Locate the cell with the specified text and output its [x, y] center coordinate. 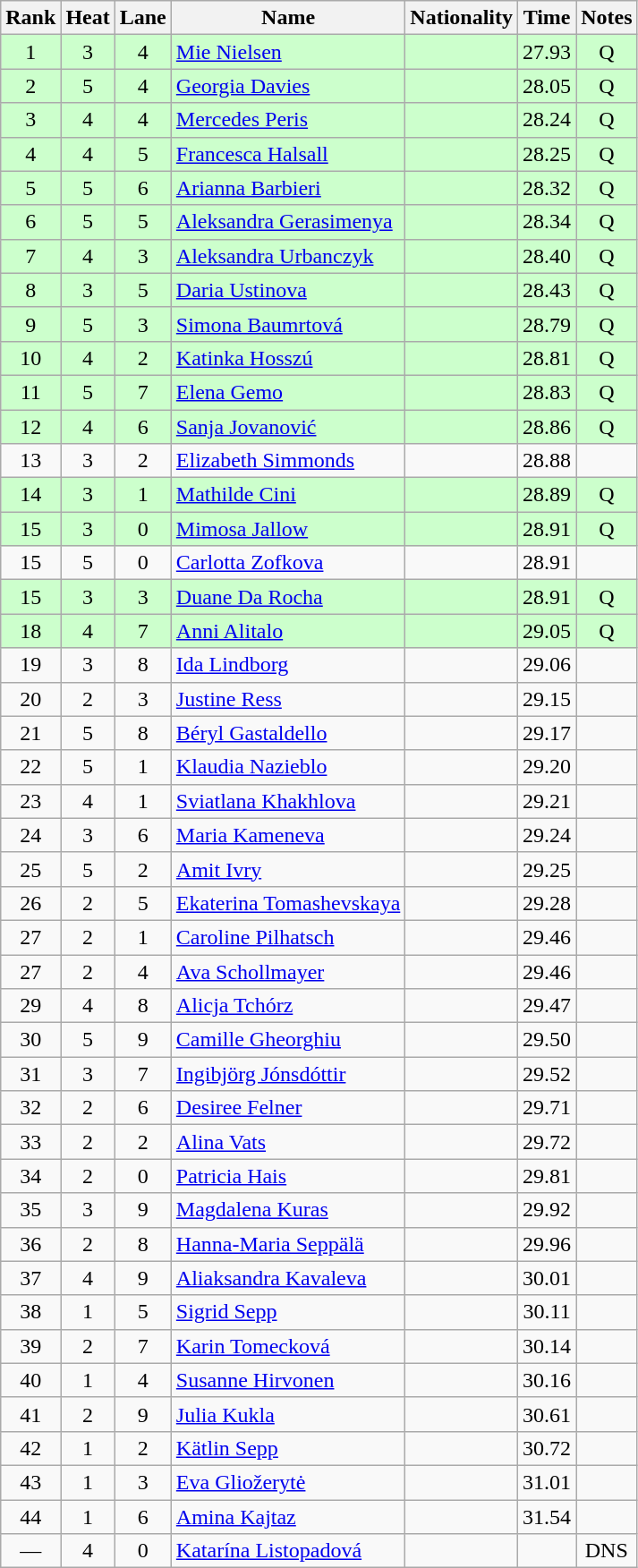
Ava Schollmayer [288, 971]
30.01 [548, 1278]
28.86 [548, 427]
29.50 [548, 1040]
12 [30, 427]
24 [30, 835]
Notes [607, 18]
29.06 [548, 665]
44 [30, 1517]
Amit Ivry [288, 869]
28.24 [548, 120]
Katarína Listopadová [288, 1551]
37 [30, 1278]
Time [548, 18]
Eva Gliožerytė [288, 1482]
Name [288, 18]
Desiree Felner [288, 1108]
31 [30, 1074]
Kätlin Sepp [288, 1448]
11 [30, 392]
Aliaksandra Kavaleva [288, 1278]
Mimosa Jallow [288, 529]
29.15 [548, 699]
29.24 [548, 835]
29.72 [548, 1142]
10 [30, 358]
28.43 [548, 290]
14 [30, 495]
Julia Kukla [288, 1414]
Simona Baumrtová [288, 324]
Mie Nielsen [288, 52]
Amina Kajtaz [288, 1517]
25 [30, 869]
Arianna Barbieri [288, 188]
29.05 [548, 631]
Patricia Hais [288, 1176]
Sigrid Sepp [288, 1312]
42 [30, 1448]
Caroline Pilhatsch [288, 937]
35 [30, 1210]
Hanna-Maria Seppälä [288, 1244]
Alina Vats [288, 1142]
38 [30, 1312]
28.88 [548, 461]
28.32 [548, 188]
36 [30, 1244]
43 [30, 1482]
29.17 [548, 733]
33 [30, 1142]
29.21 [548, 801]
30.72 [548, 1448]
Carlotta Zofkova [288, 563]
Lane [143, 18]
Duane Da Rocha [288, 597]
Nationality [462, 18]
20 [30, 699]
29.81 [548, 1176]
— [30, 1551]
18 [30, 631]
26 [30, 903]
29.71 [548, 1108]
34 [30, 1176]
Aleksandra Gerasimenya [288, 222]
30.11 [548, 1312]
22 [30, 767]
32 [30, 1108]
Elizabeth Simmonds [288, 461]
29.25 [548, 869]
31.54 [548, 1517]
Alicja Tchórz [288, 1006]
31.01 [548, 1482]
Heat [88, 18]
21 [30, 733]
Ingibjörg Jónsdóttir [288, 1074]
Ida Lindborg [288, 665]
28.79 [548, 324]
39 [30, 1346]
28.25 [548, 154]
Katinka Hosszú [288, 358]
23 [30, 801]
Karin Tomecková [288, 1346]
Ekaterina Tomashevskaya [288, 903]
29.96 [548, 1244]
Maria Kameneva [288, 835]
29.20 [548, 767]
27.93 [548, 52]
Klaudia Nazieblo [288, 767]
29.47 [548, 1006]
30.14 [548, 1346]
Mathilde Cini [288, 495]
28.83 [548, 392]
28.81 [548, 358]
DNS [607, 1551]
41 [30, 1414]
30.16 [548, 1380]
Béryl Gastaldello [288, 733]
29.28 [548, 903]
28.05 [548, 86]
Sviatlana Khakhlova [288, 801]
Mercedes Peris [288, 120]
Susanne Hirvonen [288, 1380]
Magdalena Kuras [288, 1210]
30 [30, 1040]
28.40 [548, 256]
Camille Gheorghiu [288, 1040]
Georgia Davies [288, 86]
29.92 [548, 1210]
40 [30, 1380]
Justine Ress [288, 699]
28.34 [548, 222]
Rank [30, 18]
30.61 [548, 1414]
Francesca Halsall [288, 154]
Sanja Jovanović [288, 427]
Elena Gemo [288, 392]
29 [30, 1006]
Anni Alitalo [288, 631]
Daria Ustinova [288, 290]
29.52 [548, 1074]
Aleksandra Urbanczyk [288, 256]
28.89 [548, 495]
13 [30, 461]
19 [30, 665]
